Search for the cell housing the specified text and yield its [x, y] center coordinate. 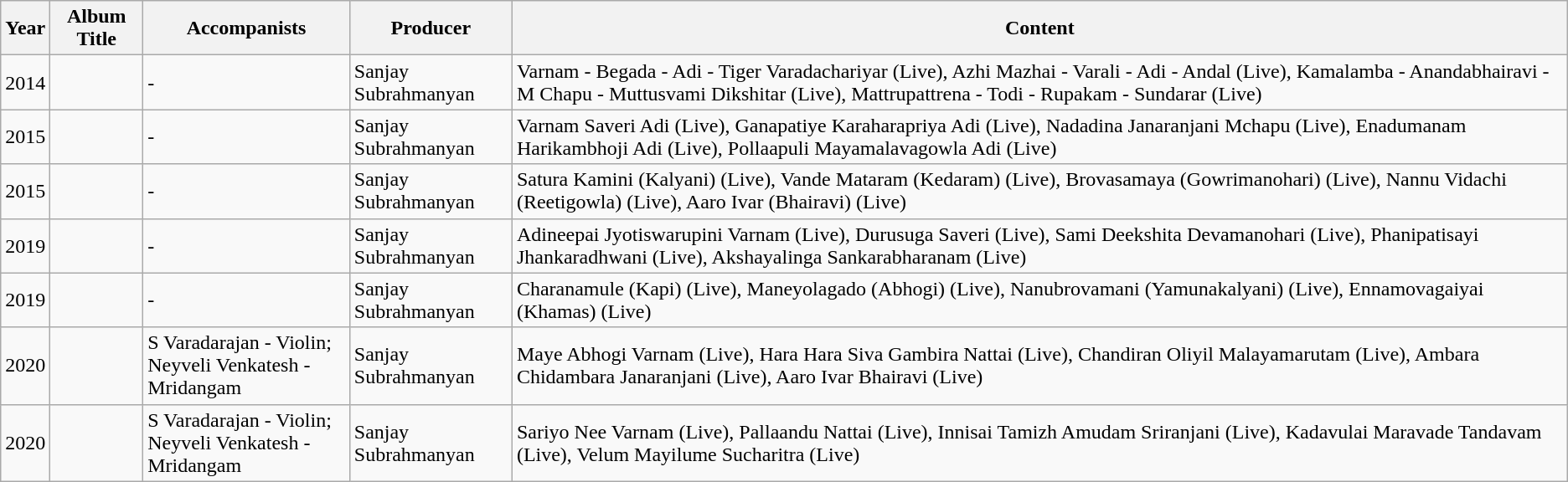
Producer [431, 28]
Accompanists [246, 28]
Charanamule (Kapi) (Live), Maneyolagado (Abhogi) (Live), Nanubrovamani (Yamunakalyani) (Live), Ennamovagaiyai (Khamas) (Live) [1039, 300]
Year [25, 28]
Content [1039, 28]
2014 [25, 82]
Album Title [97, 28]
